Locate the cell with the specified text and output its (x, y) center coordinate. 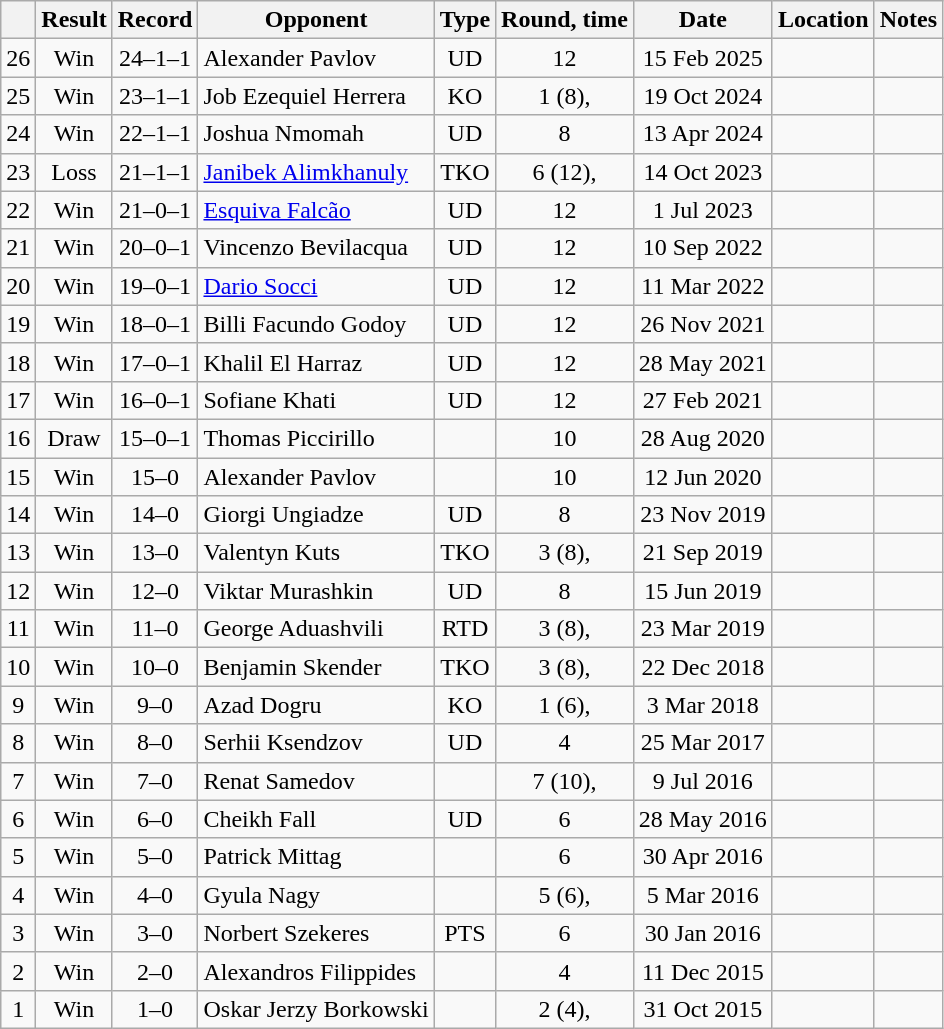
28 Aug 2020 (702, 438)
Viktar Murashkin (316, 591)
3–0 (155, 933)
11 (18, 629)
8–0 (155, 743)
Dario Socci (316, 286)
10 Sep 2022 (702, 248)
13 Apr 2024 (702, 134)
14–0 (155, 515)
5 (6), (565, 895)
7 (18, 781)
19 Oct 2024 (702, 96)
15–0–1 (155, 438)
Benjamin Skender (316, 667)
Khalil El Harraz (316, 362)
28 May 2021 (702, 362)
19–0–1 (155, 286)
1 (8), (565, 96)
Patrick Mittag (316, 857)
14 (18, 515)
12–0 (155, 591)
26 (18, 58)
15–0 (155, 477)
3 Mar 2018 (702, 705)
11 Dec 2015 (702, 971)
28 May 2016 (702, 819)
13–0 (155, 553)
22 (18, 210)
23–1–1 (155, 96)
Type (464, 20)
Opponent (316, 20)
Draw (74, 438)
15 (18, 477)
22 Dec 2018 (702, 667)
2 (18, 971)
Esquiva Falcão (316, 210)
Sofiane Khati (316, 400)
Vincenzo Bevilacqua (316, 248)
13 (18, 553)
Notes (908, 20)
Location (823, 20)
2 (4), (565, 1009)
1–0 (155, 1009)
23 Mar 2019 (702, 629)
7 (10), (565, 781)
5 (18, 857)
30 Apr 2016 (702, 857)
24–1–1 (155, 58)
Valentyn Kuts (316, 553)
Cheikh Fall (316, 819)
Norbert Szekeres (316, 933)
25 (18, 96)
9 Jul 2016 (702, 781)
16 (18, 438)
Loss (74, 172)
20–0–1 (155, 248)
5 Mar 2016 (702, 895)
17 (18, 400)
Oskar Jerzy Borkowski (316, 1009)
14 Oct 2023 (702, 172)
15 Feb 2025 (702, 58)
1 (6), (565, 705)
Billi Facundo Godoy (316, 324)
27 Feb 2021 (702, 400)
Thomas Piccirillo (316, 438)
21–0–1 (155, 210)
16–0–1 (155, 400)
31 Oct 2015 (702, 1009)
21 Sep 2019 (702, 553)
Gyula Nagy (316, 895)
24 (18, 134)
Record (155, 20)
30 Jan 2016 (702, 933)
Serhii Ksendzov (316, 743)
Job Ezequiel Herrera (316, 96)
1 Jul 2023 (702, 210)
15 Jun 2019 (702, 591)
Round, time (565, 20)
11–0 (155, 629)
7–0 (155, 781)
21–1–1 (155, 172)
PTS (464, 933)
Joshua Nmomah (316, 134)
21 (18, 248)
3 (18, 933)
Azad Dogru (316, 705)
Giorgi Ungiadze (316, 515)
9 (18, 705)
Janibek Alimkhanuly (316, 172)
23 Nov 2019 (702, 515)
1 (18, 1009)
9–0 (155, 705)
12 Jun 2020 (702, 477)
17–0–1 (155, 362)
Result (74, 20)
20 (18, 286)
23 (18, 172)
6–0 (155, 819)
22–1–1 (155, 134)
11 Mar 2022 (702, 286)
5–0 (155, 857)
Date (702, 20)
26 Nov 2021 (702, 324)
Alexandros Filippides (316, 971)
RTD (464, 629)
18 (18, 362)
4–0 (155, 895)
18–0–1 (155, 324)
25 Mar 2017 (702, 743)
6 (12), (565, 172)
10–0 (155, 667)
19 (18, 324)
2–0 (155, 971)
Renat Samedov (316, 781)
George Aduashvili (316, 629)
